Extract the (x, y) coordinate from the center of the cell holding the provided text.  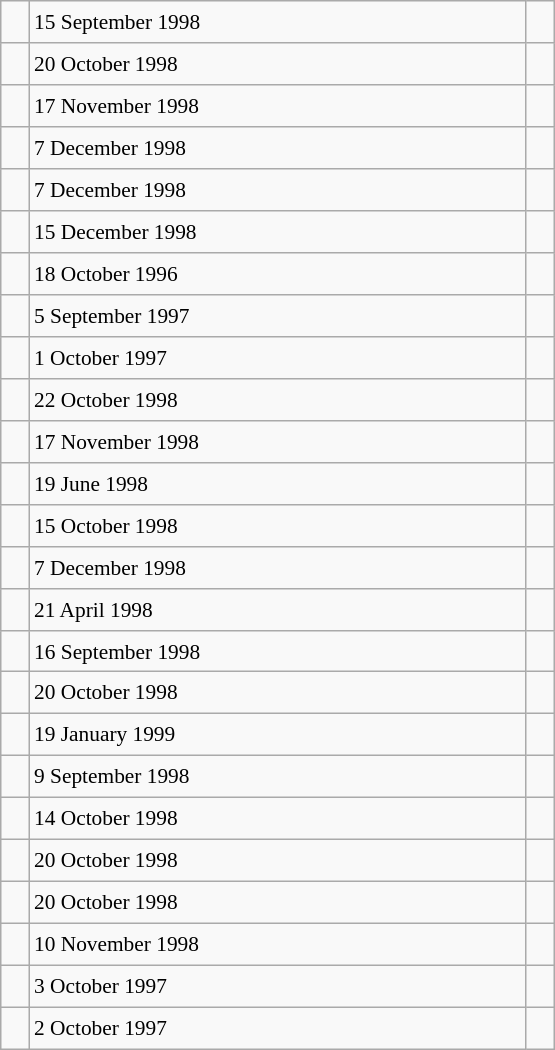
1 October 1997 (278, 358)
10 November 1998 (278, 945)
16 September 1998 (278, 651)
3 October 1997 (278, 986)
15 October 1998 (278, 525)
2 October 1997 (278, 1028)
22 October 1998 (278, 399)
15 December 1998 (278, 232)
21 April 1998 (278, 609)
19 January 1999 (278, 735)
5 September 1997 (278, 316)
19 June 1998 (278, 483)
18 October 1996 (278, 274)
9 September 1998 (278, 777)
14 October 1998 (278, 819)
15 September 1998 (278, 22)
